Extract the [X, Y] coordinate from the center of the cell holding the provided text.  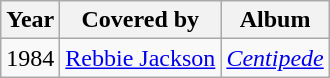
Centipede [275, 58]
Covered by [140, 20]
Album [275, 20]
1984 [30, 58]
Rebbie Jackson [140, 58]
Year [30, 20]
